For the text-containing cell, return its midpoint in (x, y) coordinate format. 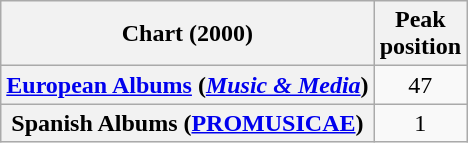
47 (420, 85)
European Albums (Music & Media) (188, 85)
Chart (2000) (188, 34)
Peakposition (420, 34)
1 (420, 123)
Spanish Albums (PROMUSICAE) (188, 123)
